Search for the cell housing the specified text and yield its [X, Y] center coordinate. 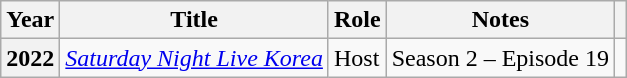
Year [30, 20]
Saturday Night Live Korea [194, 58]
Notes [500, 20]
Host [357, 58]
2022 [30, 58]
Title [194, 20]
Role [357, 20]
Season 2 – Episode 19 [500, 58]
